For the text-containing cell, return its midpoint in (X, Y) coordinate format. 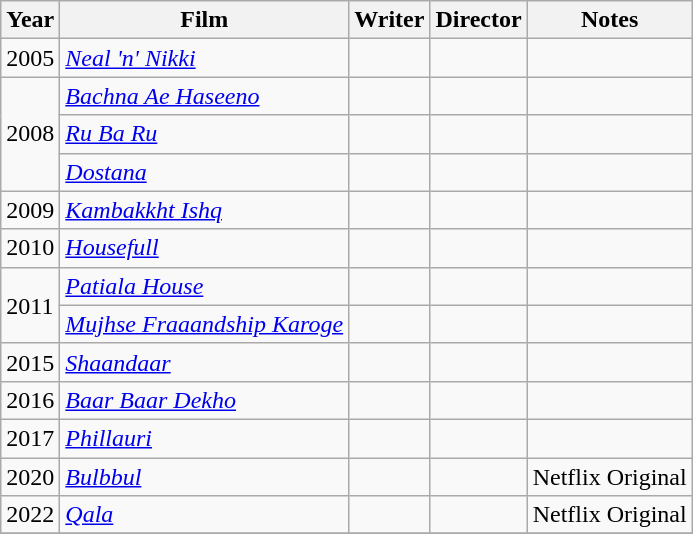
2010 (30, 248)
Bachna Ae Haseeno (204, 96)
2008 (30, 134)
Notes (610, 20)
2009 (30, 210)
Housefull (204, 248)
Director (478, 20)
2022 (30, 515)
Baar Baar Dekho (204, 400)
Film (204, 20)
2017 (30, 438)
2020 (30, 477)
Ru Ba Ru (204, 134)
2016 (30, 400)
2011 (30, 305)
Bulbbul (204, 477)
Mujhse Fraaandship Karoge (204, 324)
2005 (30, 58)
Neal 'n' Nikki (204, 58)
2015 (30, 362)
Kambakkht Ishq (204, 210)
Phillauri (204, 438)
Writer (390, 20)
Qala (204, 515)
Patiala House (204, 286)
Shaandaar (204, 362)
Year (30, 20)
Dostana (204, 172)
